Pinpoint the cell where the given text exists, returning its (X, Y) midpoint coordinate. 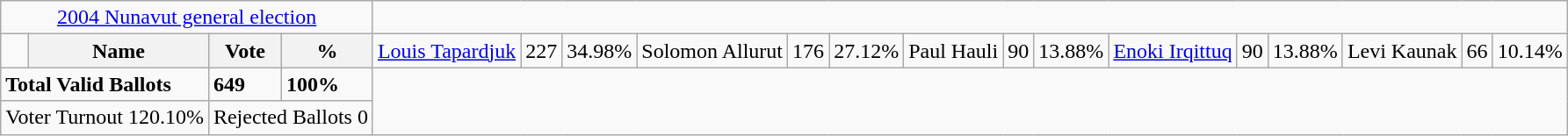
100% (328, 84)
Enoki Irqittuq (1173, 51)
Levi Kaunak (1402, 51)
27.12% (866, 51)
227 (541, 51)
% (328, 51)
Vote (244, 51)
Voter Turnout 120.10% (105, 118)
Paul Hauli (954, 51)
Louis Tapardjuk (446, 51)
Solomon Allurut (712, 51)
Name (119, 51)
34.98% (599, 51)
176 (808, 51)
66 (1478, 51)
Rejected Ballots 0 (290, 118)
649 (244, 84)
2004 Nunavut general election (187, 18)
10.14% (1530, 51)
Total Valid Ballots (105, 84)
